Identify which cell holds the provided text, then report its (x, y) central coordinate. 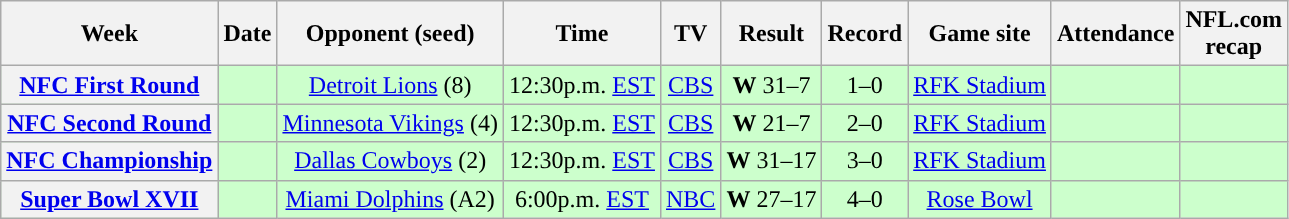
Date (248, 34)
Minnesota Vikings (4) (390, 123)
1–0 (865, 85)
2–0 (865, 123)
NFC First Round (110, 85)
4–0 (865, 199)
Result (772, 34)
Record (865, 34)
NBC (690, 199)
3–0 (865, 161)
W 31–7 (772, 85)
NFL.comrecap (1234, 34)
W 31–17 (772, 161)
W 27–17 (772, 199)
Miami Dolphins (A2) (390, 199)
Detroit Lions (8) (390, 85)
6:00p.m. EST (582, 199)
Opponent (seed) (390, 34)
Game site (980, 34)
NFC Second Round (110, 123)
Week (110, 34)
TV (690, 34)
W 21–7 (772, 123)
Dallas Cowboys (2) (390, 161)
Super Bowl XVII (110, 199)
NFC Championship (110, 161)
Rose Bowl (980, 199)
Attendance (1115, 34)
Time (582, 34)
